Return (X, Y) of the center of cell containing provided text 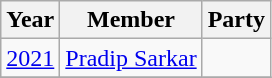
Party (236, 20)
Pradip Sarkar (131, 58)
2021 (30, 58)
Year (30, 20)
Member (131, 20)
